Capture the cell that displays the provided text and extract its (X, Y) central coordinate. 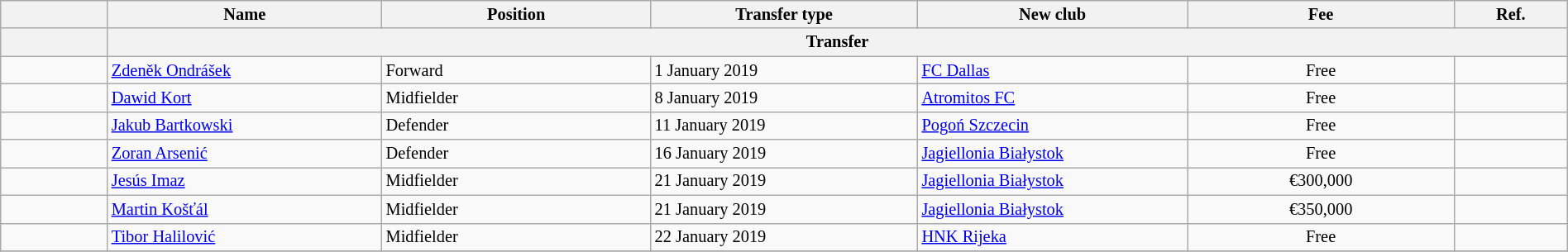
1 January 2019 (784, 70)
Ref. (1512, 14)
HNK Rijeka (1053, 237)
Zdeněk Ondrášek (245, 70)
8 January 2019 (784, 97)
11 January 2019 (784, 126)
Position (516, 14)
Atromitos FC (1053, 97)
16 January 2019 (784, 154)
Zoran Arsenić (245, 154)
22 January 2019 (784, 237)
Jesús Imaz (245, 181)
Transfer type (784, 14)
Name (245, 14)
Transfer (837, 42)
Jakub Bartkowski (245, 126)
Forward (516, 70)
€300,000 (1322, 181)
New club (1053, 14)
Tibor Halilović (245, 237)
Martin Košťál (245, 209)
Dawid Kort (245, 97)
Fee (1322, 14)
Pogoń Szczecin (1053, 126)
€350,000 (1322, 209)
FC Dallas (1053, 70)
